Return the (X, Y) coordinate for the center point of the cell that contains the specified text.  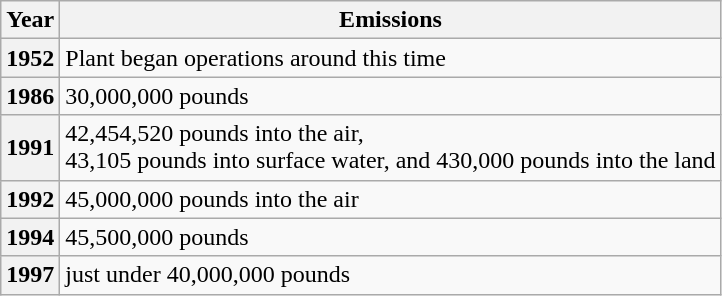
1992 (30, 199)
30,000,000 pounds (390, 96)
42,454,520 pounds into the air,43,105 pounds into surface water, and 430,000 pounds into the land (390, 148)
1986 (30, 96)
Plant began operations around this time (390, 58)
1994 (30, 237)
45,000,000 pounds into the air (390, 199)
1997 (30, 275)
1991 (30, 148)
45,500,000 pounds (390, 237)
1952 (30, 58)
Year (30, 20)
just under 40,000,000 pounds (390, 275)
Emissions (390, 20)
